Identify which cell holds the provided text, then report its [x, y] central coordinate. 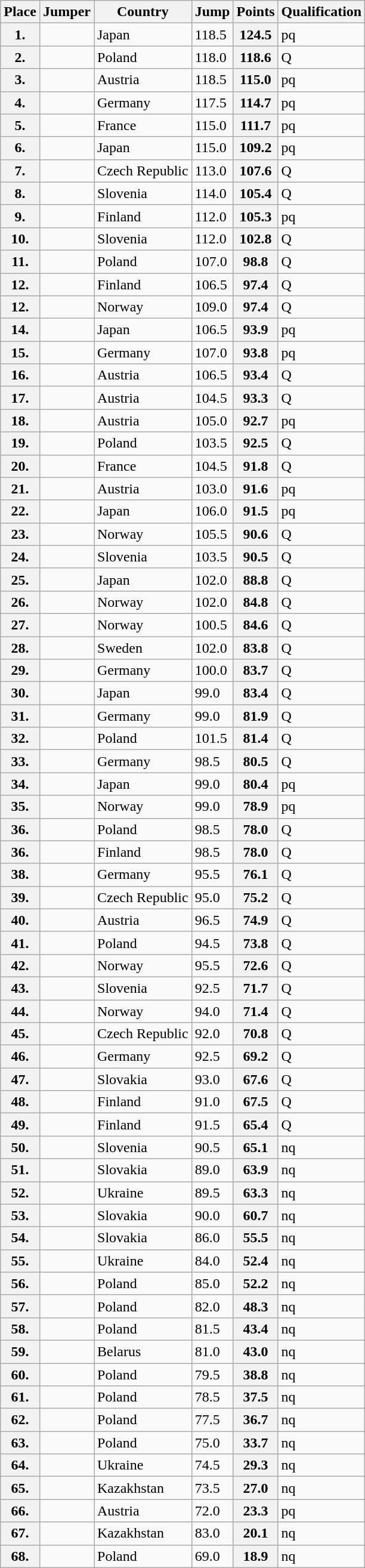
20. [20, 466]
34. [20, 784]
63.3 [255, 1193]
19. [20, 443]
48.3 [255, 1306]
30. [20, 693]
22. [20, 511]
11. [20, 261]
51. [20, 1170]
54. [20, 1238]
67.5 [255, 1102]
62. [20, 1420]
50. [20, 1147]
69.2 [255, 1057]
65.4 [255, 1125]
52.2 [255, 1283]
109.2 [255, 148]
43.4 [255, 1329]
93.9 [255, 330]
56. [20, 1283]
44. [20, 1011]
90.6 [255, 534]
46. [20, 1057]
79.5 [212, 1374]
80.5 [255, 761]
8. [20, 193]
25. [20, 579]
37.5 [255, 1397]
39. [20, 897]
72.0 [212, 1511]
67.6 [255, 1079]
72.6 [255, 965]
74.9 [255, 920]
18. [20, 421]
73.8 [255, 943]
Sweden [143, 647]
114.0 [212, 193]
66. [20, 1511]
89.0 [212, 1170]
95.0 [212, 897]
85.0 [212, 1283]
86.0 [212, 1238]
5. [20, 125]
93.0 [212, 1079]
80.4 [255, 784]
105.0 [212, 421]
18.9 [255, 1556]
107.6 [255, 171]
38. [20, 875]
93.4 [255, 375]
Jump [212, 12]
47. [20, 1079]
Points [255, 12]
118.0 [212, 57]
70.8 [255, 1034]
98.8 [255, 261]
91.6 [255, 489]
16. [20, 375]
36.7 [255, 1420]
101.5 [212, 739]
94.0 [212, 1011]
92.7 [255, 421]
23.3 [255, 1511]
35. [20, 807]
41. [20, 943]
114.7 [255, 103]
33. [20, 761]
Belarus [143, 1351]
83.0 [212, 1533]
71.4 [255, 1011]
Jumper [67, 12]
68. [20, 1556]
7. [20, 171]
53. [20, 1215]
59. [20, 1351]
84.0 [212, 1261]
6. [20, 148]
26. [20, 602]
124.5 [255, 35]
60. [20, 1374]
92.0 [212, 1034]
33.7 [255, 1443]
3. [20, 80]
73.5 [212, 1488]
40. [20, 920]
57. [20, 1306]
23. [20, 534]
42. [20, 965]
10. [20, 239]
24. [20, 557]
Qualification [321, 12]
15. [20, 353]
Country [143, 12]
2. [20, 57]
74.5 [212, 1465]
117.5 [212, 103]
49. [20, 1125]
4. [20, 103]
78.5 [212, 1397]
65.1 [255, 1147]
102.8 [255, 239]
69.0 [212, 1556]
77.5 [212, 1420]
84.8 [255, 602]
103.0 [212, 489]
93.8 [255, 353]
109.0 [212, 307]
90.0 [212, 1215]
28. [20, 647]
105.3 [255, 216]
81.0 [212, 1351]
100.0 [212, 671]
63.9 [255, 1170]
111.7 [255, 125]
75.0 [212, 1443]
75.2 [255, 897]
78.9 [255, 807]
81.5 [212, 1329]
58. [20, 1329]
61. [20, 1397]
100.5 [212, 625]
64. [20, 1465]
88.8 [255, 579]
81.4 [255, 739]
91.8 [255, 466]
45. [20, 1034]
20.1 [255, 1533]
27. [20, 625]
1. [20, 35]
106.0 [212, 511]
9. [20, 216]
55.5 [255, 1238]
27.0 [255, 1488]
29. [20, 671]
67. [20, 1533]
52.4 [255, 1261]
96.5 [212, 920]
83.4 [255, 693]
81.9 [255, 716]
83.7 [255, 671]
91.0 [212, 1102]
29.3 [255, 1465]
76.1 [255, 875]
17. [20, 398]
82.0 [212, 1306]
65. [20, 1488]
48. [20, 1102]
105.5 [212, 534]
32. [20, 739]
83.8 [255, 647]
118.6 [255, 57]
14. [20, 330]
43.0 [255, 1351]
84.6 [255, 625]
43. [20, 988]
105.4 [255, 193]
93.3 [255, 398]
71.7 [255, 988]
Place [20, 12]
63. [20, 1443]
113.0 [212, 171]
60.7 [255, 1215]
21. [20, 489]
89.5 [212, 1193]
52. [20, 1193]
31. [20, 716]
38.8 [255, 1374]
94.5 [212, 943]
55. [20, 1261]
